Search for the cell housing the specified text and yield its [X, Y] center coordinate. 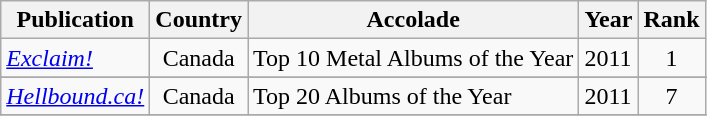
1 [672, 58]
Hellbound.ca! [76, 96]
Top 10 Metal Albums of the Year [414, 58]
7 [672, 96]
Rank [672, 20]
Exclaim! [76, 58]
Country [199, 20]
Year [608, 20]
Top 20 Albums of the Year [414, 96]
Accolade [414, 20]
Publication [76, 20]
